Pinpoint the cell where the given text exists, returning its (x, y) midpoint coordinate. 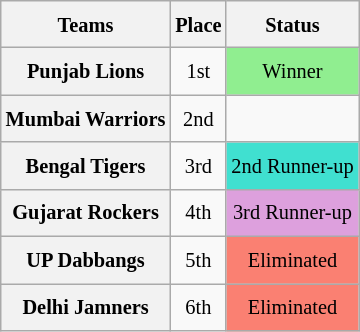
Teams (86, 24)
2nd (198, 118)
Delhi Jamners (86, 306)
Winner (292, 72)
Gujarat Rockers (86, 212)
2nd Runner-up (292, 166)
Mumbai Warriors (86, 118)
5th (198, 260)
3rd Runner-up (292, 212)
Status (292, 24)
3rd (198, 166)
1st (198, 72)
Place (198, 24)
Bengal Tigers (86, 166)
Punjab Lions (86, 72)
6th (198, 306)
4th (198, 212)
UP Dabbangs (86, 260)
